Search for the cell housing the specified text and yield its [x, y] center coordinate. 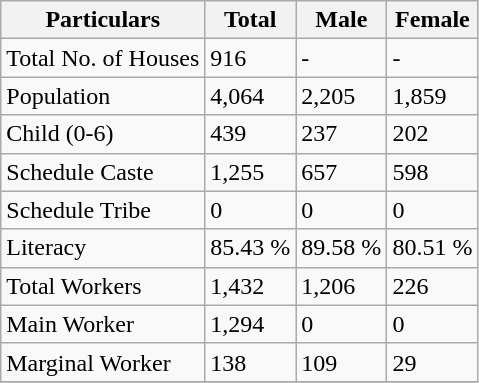
Literacy [103, 248]
916 [250, 58]
439 [250, 134]
85.43 % [250, 248]
202 [432, 134]
Male [342, 20]
138 [250, 362]
1,294 [250, 324]
29 [432, 362]
4,064 [250, 96]
Child (0-6) [103, 134]
237 [342, 134]
Total Workers [103, 286]
1,859 [432, 96]
Female [432, 20]
109 [342, 362]
Particulars [103, 20]
2,205 [342, 96]
226 [432, 286]
Main Worker [103, 324]
Total No. of Houses [103, 58]
80.51 % [432, 248]
1,206 [342, 286]
Schedule Caste [103, 172]
Schedule Tribe [103, 210]
Population [103, 96]
657 [342, 172]
Total [250, 20]
1,255 [250, 172]
89.58 % [342, 248]
598 [432, 172]
Marginal Worker [103, 362]
1,432 [250, 286]
